Search for the cell housing the specified text and yield its [X, Y] center coordinate. 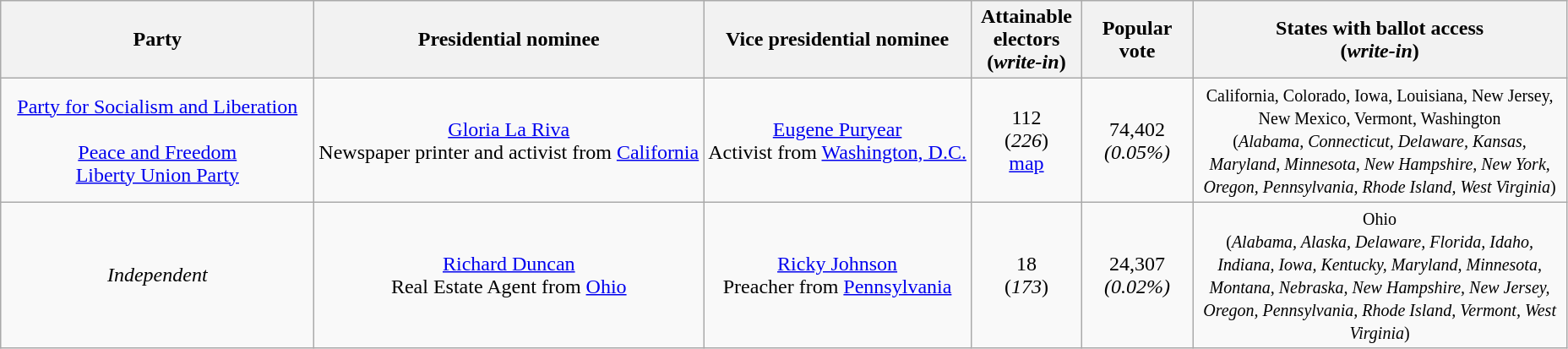
Richard DuncanReal Estate Agent from Ohio [509, 275]
Party [157, 40]
24,307(0.02%) [1137, 275]
Presidential nominee [509, 40]
Gloria La RivaNewspaper printer and activist from California [509, 140]
Popular vote [1137, 40]
Attainable electors(write-in) [1026, 40]
Independent [157, 275]
Eugene PuryearActivist from Washington, D.C. [838, 140]
Ricky JohnsonPreacher from Pennsylvania [838, 275]
112(226)map [1026, 140]
18(173) [1026, 275]
74,402(0.05%) [1137, 140]
States with ballot access(write-in) [1380, 40]
Vice presidential nominee [838, 40]
Party for Socialism and LiberationPeace and Freedom Liberty Union Party [157, 140]
